Find where the given text appears and provide that cell's center as (x, y) coordinate. 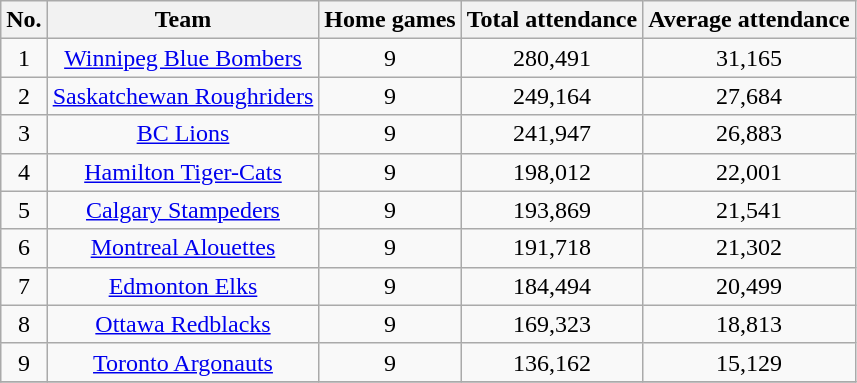
241,947 (552, 134)
Home games (390, 20)
31,165 (750, 58)
4 (24, 172)
5 (24, 210)
198,012 (552, 172)
169,323 (552, 324)
26,883 (750, 134)
22,001 (750, 172)
193,869 (552, 210)
Total attendance (552, 20)
BC Lions (183, 134)
184,494 (552, 286)
249,164 (552, 96)
Toronto Argonauts (183, 362)
21,302 (750, 248)
20,499 (750, 286)
191,718 (552, 248)
6 (24, 248)
Team (183, 20)
Saskatchewan Roughriders (183, 96)
7 (24, 286)
27,684 (750, 96)
Winnipeg Blue Bombers (183, 58)
136,162 (552, 362)
280,491 (552, 58)
21,541 (750, 210)
8 (24, 324)
Montreal Alouettes (183, 248)
2 (24, 96)
Calgary Stampeders (183, 210)
Edmonton Elks (183, 286)
Average attendance (750, 20)
No. (24, 20)
1 (24, 58)
Ottawa Redblacks (183, 324)
18,813 (750, 324)
3 (24, 134)
Hamilton Tiger-Cats (183, 172)
15,129 (750, 362)
